Capture the cell that displays the provided text and extract its (X, Y) central coordinate. 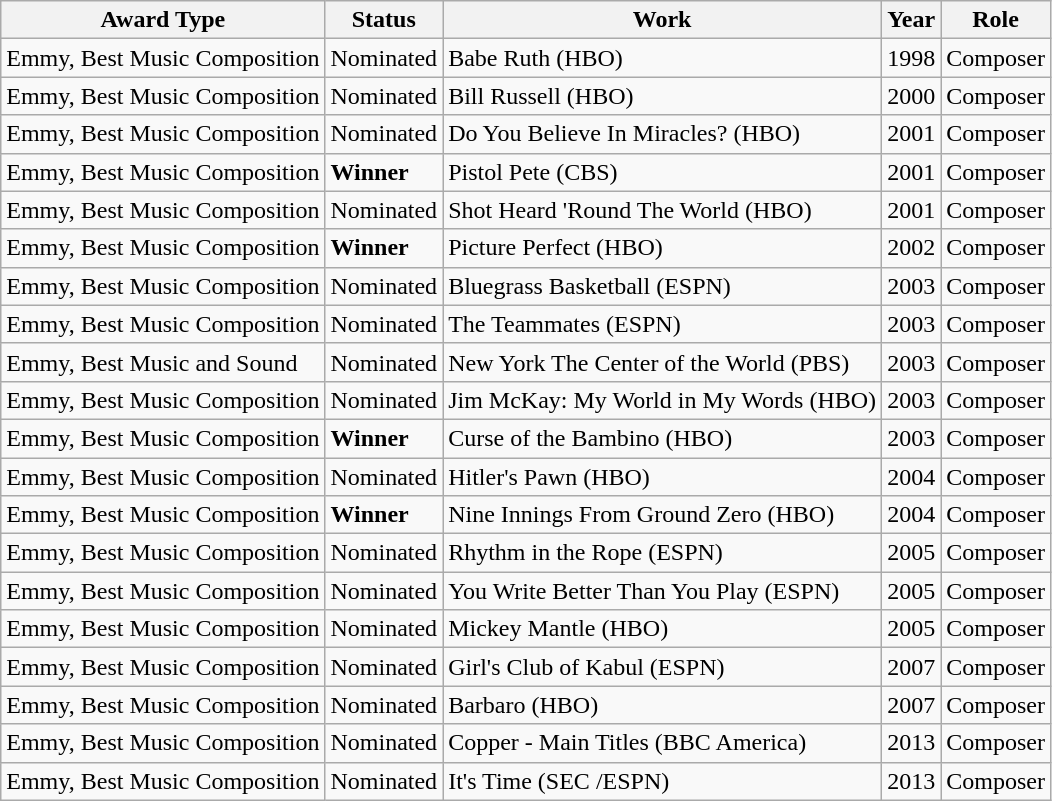
Nine Innings From Ground Zero (HBO) (662, 515)
Role (996, 20)
Bill Russell (HBO) (662, 96)
The Teammates (ESPN) (662, 324)
1998 (912, 58)
Pistol Pete (CBS) (662, 172)
Picture Perfect (HBO) (662, 248)
New York The Center of the World (PBS) (662, 362)
Work (662, 20)
Babe Ruth (HBO) (662, 58)
Bluegrass Basketball (ESPN) (662, 286)
Emmy, Best Music and Sound (163, 362)
Curse of the Bambino (HBO) (662, 438)
Mickey Mantle (HBO) (662, 629)
Status (384, 20)
Award Type (163, 20)
Hitler's Pawn (HBO) (662, 477)
It's Time (SEC /ESPN) (662, 781)
Shot Heard 'Round The World (HBO) (662, 210)
Jim McKay: My World in My Words (HBO) (662, 400)
Do You Believe In Miracles? (HBO) (662, 134)
Rhythm in the Rope (ESPN) (662, 553)
Barbaro (HBO) (662, 705)
2000 (912, 96)
You Write Better Than You Play (ESPN) (662, 591)
2002 (912, 248)
Girl's Club of Kabul (ESPN) (662, 667)
Copper - Main Titles (BBC America) (662, 743)
Year (912, 20)
